Locate the cell with the specified text and output its (X, Y) center coordinate. 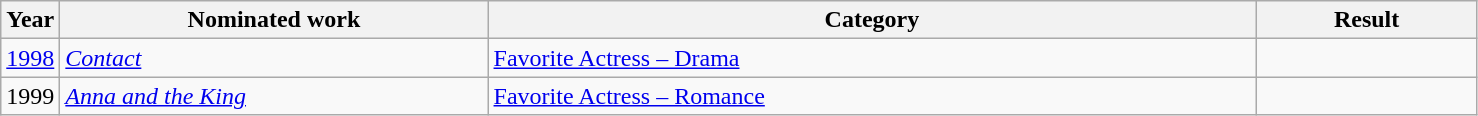
1998 (30, 58)
Favorite Actress – Romance (872, 96)
Contact (274, 58)
Nominated work (274, 20)
Anna and the King (274, 96)
1999 (30, 96)
Result (1366, 20)
Category (872, 20)
Favorite Actress – Drama (872, 58)
Year (30, 20)
